Extract the [X, Y] coordinate from the center of the cell holding the provided text.  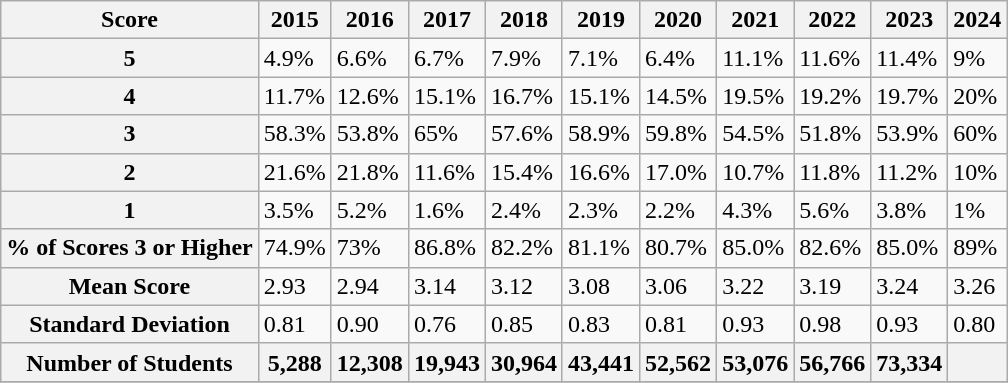
17.0% [678, 172]
Standard Deviation [130, 324]
6.4% [678, 58]
3.8% [910, 210]
12.6% [370, 96]
73,334 [910, 362]
14.5% [678, 96]
52,562 [678, 362]
16.7% [524, 96]
80.7% [678, 248]
3.08 [600, 286]
2024 [978, 20]
30,964 [524, 362]
2.2% [678, 210]
3.19 [832, 286]
0.90 [370, 324]
53.8% [370, 134]
3.5% [294, 210]
4 [130, 96]
12,308 [370, 362]
11.2% [910, 172]
2019 [600, 20]
59.8% [678, 134]
2016 [370, 20]
4.3% [756, 210]
3.12 [524, 286]
% of Scores 3 or Higher [130, 248]
5,288 [294, 362]
54.5% [756, 134]
2.94 [370, 286]
3.14 [446, 286]
2 [130, 172]
2017 [446, 20]
2021 [756, 20]
19.7% [910, 96]
1% [978, 210]
16.6% [600, 172]
3.26 [978, 286]
6.7% [446, 58]
51.8% [832, 134]
11.7% [294, 96]
7.9% [524, 58]
Score [130, 20]
3.06 [678, 286]
2.3% [600, 210]
7.1% [600, 58]
3.22 [756, 286]
2.4% [524, 210]
2018 [524, 20]
58.3% [294, 134]
11.1% [756, 58]
0.98 [832, 324]
89% [978, 248]
3 [130, 134]
6.6% [370, 58]
2022 [832, 20]
58.9% [600, 134]
43,441 [600, 362]
57.6% [524, 134]
Number of Students [130, 362]
82.6% [832, 248]
5.6% [832, 210]
5.2% [370, 210]
53,076 [756, 362]
73% [370, 248]
19.5% [756, 96]
20% [978, 96]
82.2% [524, 248]
15.4% [524, 172]
Mean Score [130, 286]
2020 [678, 20]
0.76 [446, 324]
65% [446, 134]
21.6% [294, 172]
10.7% [756, 172]
56,766 [832, 362]
19,943 [446, 362]
0.85 [524, 324]
11.4% [910, 58]
74.9% [294, 248]
53.9% [910, 134]
21.8% [370, 172]
81.1% [600, 248]
11.8% [832, 172]
0.80 [978, 324]
9% [978, 58]
10% [978, 172]
5 [130, 58]
1 [130, 210]
86.8% [446, 248]
1.6% [446, 210]
2015 [294, 20]
2023 [910, 20]
60% [978, 134]
2.93 [294, 286]
0.83 [600, 324]
19.2% [832, 96]
3.24 [910, 286]
4.9% [294, 58]
